Find where the given text appears and provide that cell's center as (x, y) coordinate. 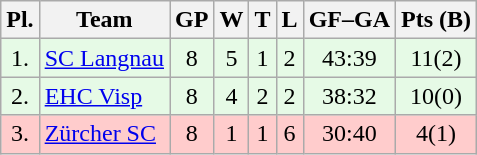
5 (232, 58)
11(2) (436, 58)
30:40 (349, 134)
1. (20, 58)
L (290, 20)
6 (290, 134)
T (262, 20)
38:32 (349, 96)
4(1) (436, 134)
GF–GA (349, 20)
Zürcher SC (104, 134)
3. (20, 134)
W (232, 20)
GP (192, 20)
Team (104, 20)
Pl. (20, 20)
EHC Visp (104, 96)
43:39 (349, 58)
SC Langnau (104, 58)
10(0) (436, 96)
4 (232, 96)
Pts (B) (436, 20)
2. (20, 96)
